Provide the (X, Y) coordinate of the cell's center where the given text is located.  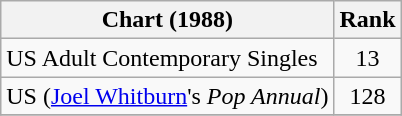
13 (368, 58)
128 (368, 96)
Chart (1988) (168, 20)
US (Joel Whitburn's Pop Annual) (168, 96)
Rank (368, 20)
US Adult Contemporary Singles (168, 58)
